Detect which cell encompasses the target text, then output its (X, Y) center coordinate. 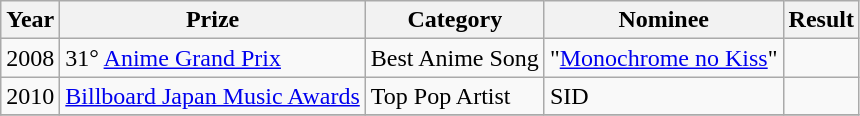
Year (30, 20)
Prize (212, 20)
Category (454, 20)
Nominee (664, 20)
"Monochrome no Kiss" (664, 58)
Result (821, 20)
Top Pop Artist (454, 96)
2010 (30, 96)
SID (664, 96)
2008 (30, 58)
31° Anime Grand Prix (212, 58)
Billboard Japan Music Awards (212, 96)
Best Anime Song (454, 58)
